For the text-containing cell, return its midpoint in [x, y] coordinate format. 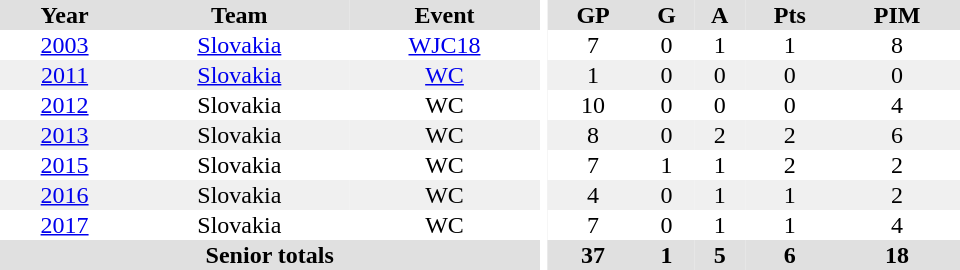
18 [897, 255]
Pts [790, 15]
2013 [64, 135]
2011 [64, 75]
Year [64, 15]
PIM [897, 15]
GP [593, 15]
Team [239, 15]
2016 [64, 195]
2012 [64, 105]
Senior totals [270, 255]
WJC18 [445, 45]
2017 [64, 225]
2003 [64, 45]
37 [593, 255]
Event [445, 15]
2015 [64, 165]
10 [593, 105]
G [666, 15]
5 [720, 255]
A [720, 15]
